Search for the cell housing the specified text and yield its [x, y] center coordinate. 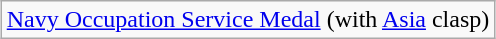
Navy Occupation Service Medal (with Asia clasp) [248, 20]
